Capture the cell that displays the provided text and extract its [x, y] central coordinate. 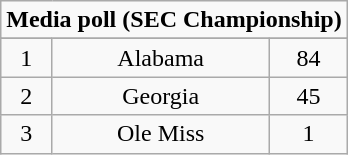
2 [26, 96]
45 [309, 96]
Alabama [161, 58]
84 [309, 58]
3 [26, 134]
Media poll (SEC Championship) [174, 20]
Ole Miss [161, 134]
Georgia [161, 96]
